Detect which cell encompasses the target text, then output its (X, Y) center coordinate. 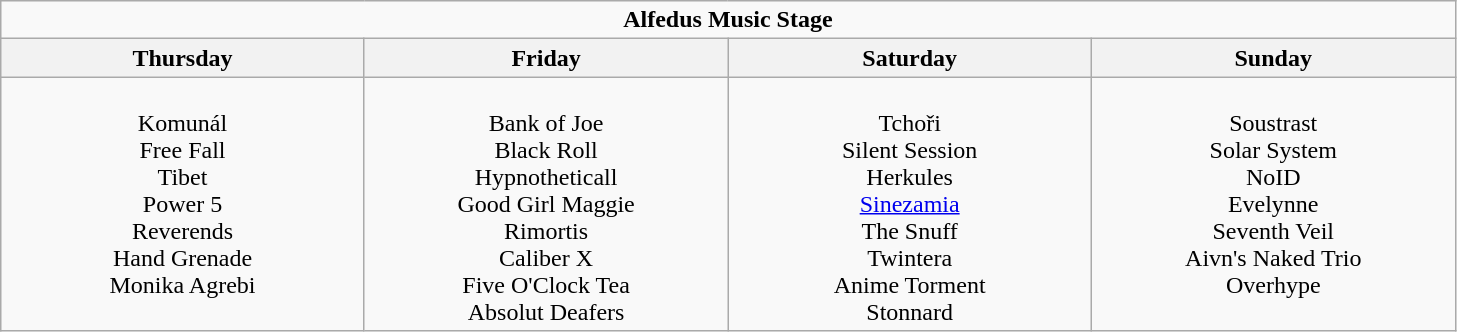
Thursday (183, 58)
Tchoři Silent Session Herkules Sinezamia The Snuff Twintera Anime Torment Stonnard (910, 204)
Komunál Free Fall Tibet Power 5 Reverends Hand Grenade Monika Agrebi (183, 204)
Saturday (910, 58)
Friday (546, 58)
Sunday (1273, 58)
Alfedus Music Stage (728, 20)
Bank of Joe Black Roll Hypnotheticall Good Girl Maggie Rimortis Caliber X Five O'Clock Tea Absolut Deafers (546, 204)
Soustrast Solar System NoID Evelynne Seventh Veil Aivn's Naked Trio Overhype (1273, 204)
